Scan for the cell matching the given text and deliver its (X, Y) coordinate at center. 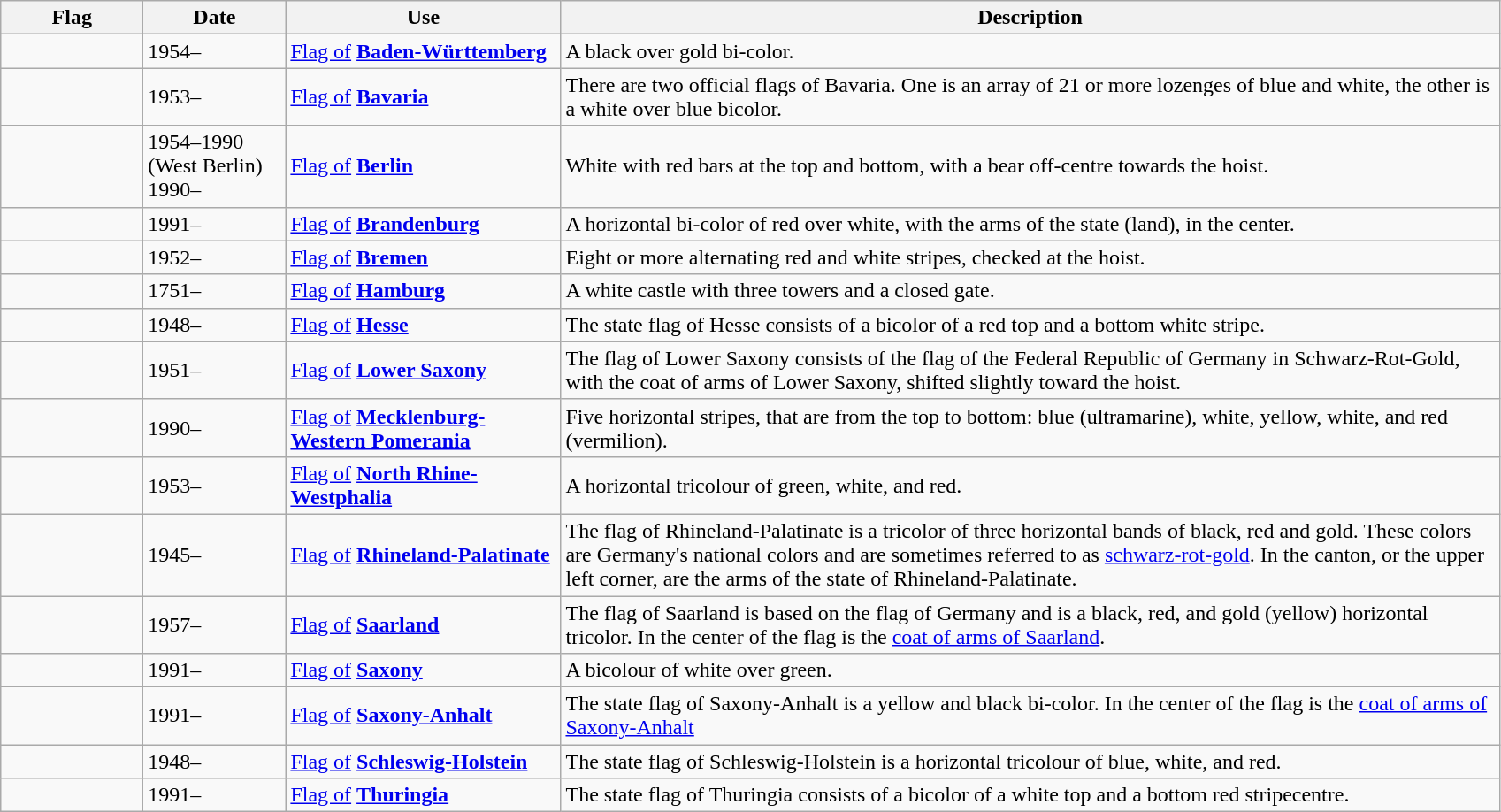
The state flag of Hesse consists of a bicolor of a red top and a bottom white stripe. (1030, 325)
The state flag of Schleswig-Holstein is a horizontal tricolour of blue, white, and red. (1030, 762)
1945– (214, 555)
Flag of Saxony-Anhalt (423, 716)
Flag of Brandenburg (423, 224)
Five horizontal stripes, that are from the top to bottom: blue (ultramarine), white, yellow, white, and red (vermilion). (1030, 428)
Flag of Rhineland-Palatinate (423, 555)
Flag of Hamburg (423, 291)
A black over gold bi-color. (1030, 51)
Flag of Mecklenburg-Western Pomerania (423, 428)
1951– (214, 370)
Flag of Schleswig-Holstein (423, 762)
A bicolour of white over green. (1030, 670)
1990– (214, 428)
Flag of Bremen (423, 257)
Flag of Bavaria (423, 97)
There are two official flags of Bavaria. One is an array of 21 or more lozenges of blue and white, the other is a white over blue bicolor. (1030, 97)
1957– (214, 624)
Use (423, 18)
Flag of Saxony (423, 670)
The state flag of Thuringia consists of a bicolor of a white top and a bottom red stripecentre. (1030, 795)
Flag of Berlin (423, 166)
1954– (214, 51)
Description (1030, 18)
Flag of Hesse (423, 325)
1954–1990 (West Berlin)1990– (214, 166)
Eight or more alternating red and white stripes, checked at the hoist. (1030, 257)
Flag (73, 18)
A horizontal tricolour of green, white, and red. (1030, 485)
Flag of Lower Saxony (423, 370)
1751– (214, 291)
Flag of Saarland (423, 624)
White with red bars at the top and bottom, with a bear off-centre towards the hoist. (1030, 166)
Date (214, 18)
Flag of North Rhine-Westphalia (423, 485)
A horizontal bi-color of red over white, with the arms of the state (land), in the center. (1030, 224)
A white castle with three towers and a closed gate. (1030, 291)
The state flag of Saxony-Anhalt is a yellow and black bi-color. In the center of the flag is the coat of arms of Saxony-Anhalt (1030, 716)
Flag of Thuringia (423, 795)
1952– (214, 257)
Flag of Baden-Württemberg (423, 51)
